For the text-containing cell, return its midpoint in (x, y) coordinate format. 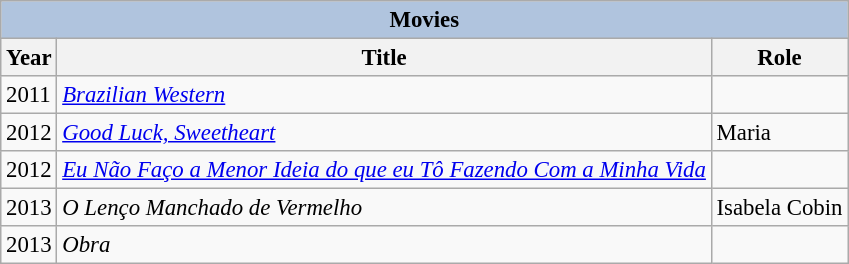
Year (29, 58)
Good Luck, Sweetheart (384, 133)
Title (384, 58)
2011 (29, 95)
O Lenço Manchado de Vermelho (384, 208)
Obra (384, 245)
Isabela Cobin (779, 208)
Role (779, 58)
Movies (424, 20)
Maria (779, 133)
Eu Não Faço a Menor Ideia do que eu Tô Fazendo Com a Minha Vida (384, 170)
Brazilian Western (384, 95)
